Locate the cell with the specified text and output its [X, Y] center coordinate. 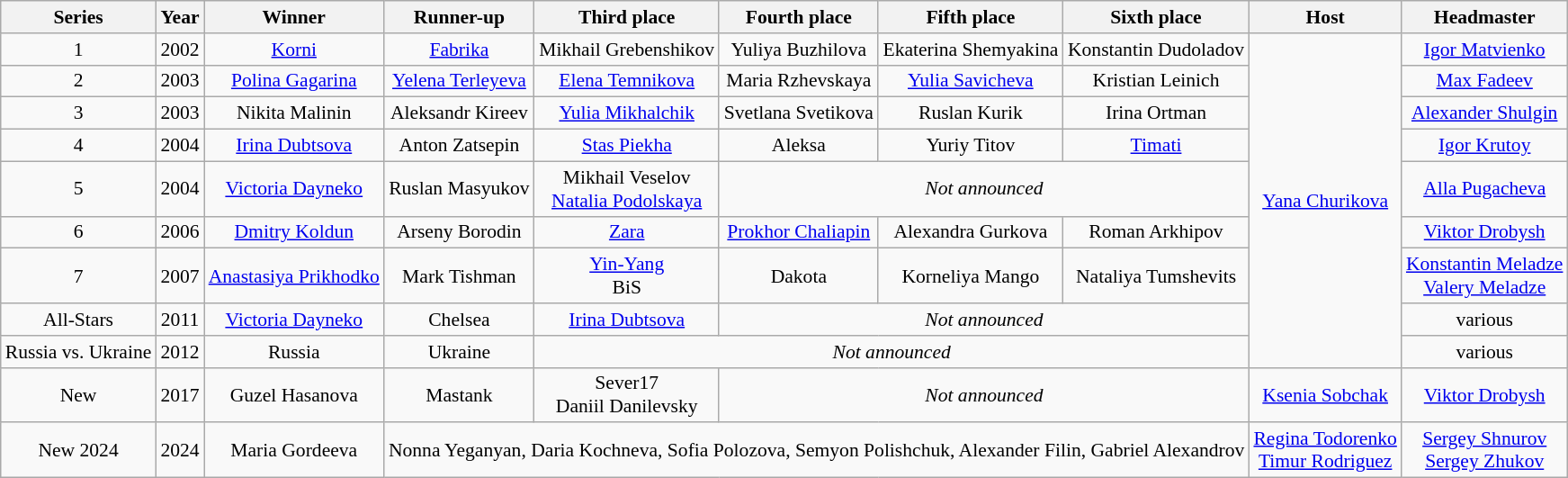
5 [79, 189]
Stas Piekha [627, 146]
Elena Temnikova [627, 81]
Mastank [459, 394]
2002 [180, 50]
Yulia Savicheva [970, 81]
Konstantin Dudoladov [1157, 50]
Korni [294, 50]
Headmaster [1484, 17]
Mikhail Grebenshikov [627, 50]
7 [79, 275]
Third place [627, 17]
Kristian Leinich [1157, 81]
Nataliya Tumshevits [1157, 275]
Maria Rzhevskaya [799, 81]
2 [79, 81]
Konstantin MeladzeValery Meladze [1484, 275]
4 [79, 146]
Prokhor Chaliapin [799, 232]
Yulia Mikhalchik [627, 113]
Aleksandr Kireev [459, 113]
Sever17Daniil Danilevsky [627, 394]
3 [79, 113]
Timati [1157, 146]
Nonna Yeganyan, Daria Kochneva, Sofia Polozova, Semyon Polishchuk, Alexander Filin, Gabriel Alexandrov [817, 450]
1 [79, 50]
Aleksa [799, 146]
Anastasiya Prikhodko [294, 275]
Ruslan Masyukov [459, 189]
2012 [180, 352]
Fifth place [970, 17]
Russia [294, 352]
Ukraine [459, 352]
Russia vs. Ukraine [79, 352]
Mark Tishman [459, 275]
Runner-up [459, 17]
Sergey ShnurovSergey Zhukov [1484, 450]
Svetlana Svetikova [799, 113]
Series [79, 17]
Alexandra Gurkova [970, 232]
Alexander Shulgin [1484, 113]
Host [1325, 17]
Yuriy Titov [970, 146]
Regina TodorenkoTimur Rodriguez [1325, 450]
Yana Churikova [1325, 201]
Yuliya Buzhilova [799, 50]
New 2024 [79, 450]
Chelsea [459, 320]
Alla Pugacheva [1484, 189]
2017 [180, 394]
All-Stars [79, 320]
Polina Gagarina [294, 81]
6 [79, 232]
Zara [627, 232]
Year [180, 17]
Fabrika [459, 50]
2024 [180, 450]
Ekaterina Shemyakina [970, 50]
New [79, 394]
Anton Zatsepin [459, 146]
2011 [180, 320]
Sixth place [1157, 17]
Dmitry Koldun [294, 232]
Dakota [799, 275]
2006 [180, 232]
Nikita Malinin [294, 113]
Winner [294, 17]
Igor Matvienko [1484, 50]
2007 [180, 275]
Ruslan Kurik [970, 113]
Ksenia Sobchak [1325, 394]
Mikhail VeselovNatalia Podolskaya [627, 189]
Irina Ortman [1157, 113]
Yin-YangBiS [627, 275]
Fourth place [799, 17]
Korneliya Mango [970, 275]
Maria Gordeeva [294, 450]
Roman Arkhipov [1157, 232]
Max Fadeev [1484, 81]
Igor Krutoy [1484, 146]
Arseny Borodin [459, 232]
Guzel Hasanova [294, 394]
Yelena Terleyeva [459, 81]
